From the cell containing the given text, extract its center point as [X, Y] coordinate. 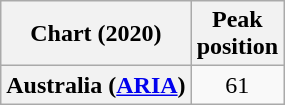
Peakposition [237, 34]
Australia (ARIA) [96, 85]
61 [237, 85]
Chart (2020) [96, 34]
